Search for the cell housing the specified text and yield its (X, Y) center coordinate. 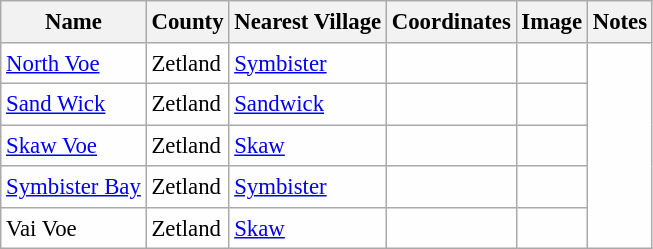
Nearest Village (308, 22)
Sand Wick (74, 104)
County (188, 22)
Image (552, 22)
Notes (620, 22)
Name (74, 22)
North Voe (74, 62)
Sandwick (308, 104)
Vai Voe (74, 228)
Skaw Voe (74, 146)
Coordinates (451, 22)
Symbister Bay (74, 186)
